Locate the cell with the specified text and output its [x, y] center coordinate. 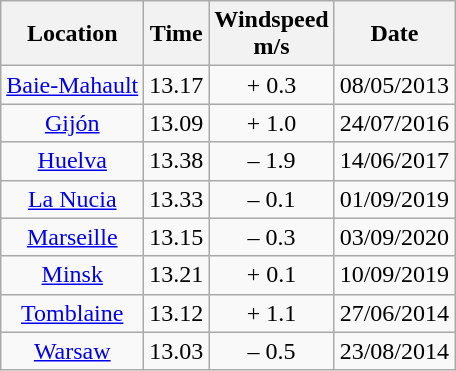
Marseille [72, 237]
+ 1.1 [272, 313]
13.17 [176, 85]
08/05/2013 [394, 85]
03/09/2020 [394, 237]
27/06/2014 [394, 313]
24/07/2016 [394, 123]
13.33 [176, 199]
Windspeedm/s [272, 34]
10/09/2019 [394, 275]
Warsaw [72, 351]
– 0.1 [272, 199]
13.21 [176, 275]
– 0.5 [272, 351]
+ 0.1 [272, 275]
13.09 [176, 123]
23/08/2014 [394, 351]
Date [394, 34]
13.12 [176, 313]
Location [72, 34]
Time [176, 34]
Baie-Mahault [72, 85]
01/09/2019 [394, 199]
Tomblaine [72, 313]
13.15 [176, 237]
13.38 [176, 161]
+ 1.0 [272, 123]
– 0.3 [272, 237]
+ 0.3 [272, 85]
– 1.9 [272, 161]
14/06/2017 [394, 161]
La Nucia [72, 199]
Gijón [72, 123]
13.03 [176, 351]
Minsk [72, 275]
Huelva [72, 161]
